Pinpoint the cell where the given text exists, returning its (X, Y) midpoint coordinate. 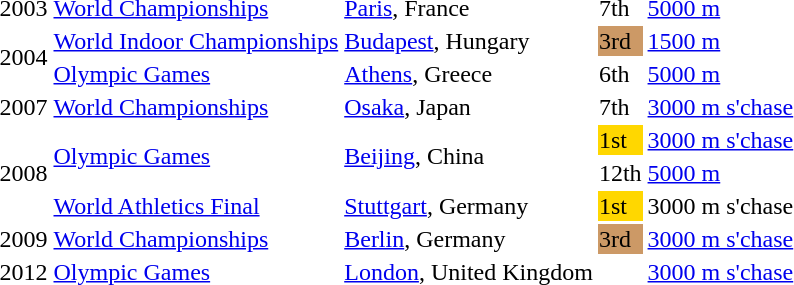
Beijing, China (469, 156)
Stuttgart, Germany (469, 206)
World Athletics Final (196, 206)
Athens, Greece (469, 74)
Osaka, Japan (469, 107)
6th (620, 74)
World Indoor Championships (196, 41)
Berlin, Germany (469, 239)
12th (620, 173)
Budapest, Hungary (469, 41)
7th (620, 107)
